Return [X, Y] of the center of cell containing provided text 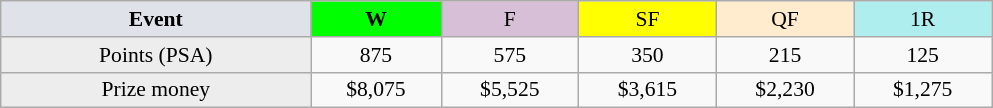
$2,230 [785, 90]
Event [156, 19]
875 [376, 55]
$3,615 [648, 90]
125 [923, 55]
W [376, 19]
Prize money [156, 90]
1R [923, 19]
F [510, 19]
575 [510, 55]
350 [648, 55]
$8,075 [376, 90]
Points (PSA) [156, 55]
QF [785, 19]
$1,275 [923, 90]
215 [785, 55]
SF [648, 19]
$5,525 [510, 90]
